Determine the [X, Y] coordinate at the center of the cell enclosing the given text.  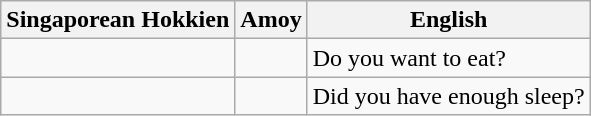
Amoy [271, 20]
English [448, 20]
Did you have enough sleep? [448, 96]
Do you want to eat? [448, 58]
Singaporean Hokkien [118, 20]
